Extract the [X, Y] coordinate from the center of the cell holding the provided text.  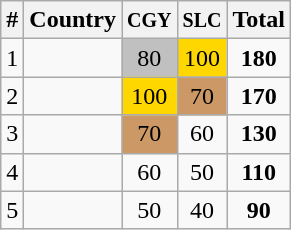
110 [259, 172]
170 [259, 96]
Country [73, 20]
80 [150, 58]
180 [259, 58]
90 [259, 210]
4 [12, 172]
Total [259, 20]
130 [259, 134]
3 [12, 134]
5 [12, 210]
1 [12, 58]
40 [202, 210]
CGY [150, 20]
# [12, 20]
2 [12, 96]
SLC [202, 20]
